For the text-containing cell, return its midpoint in (X, Y) coordinate format. 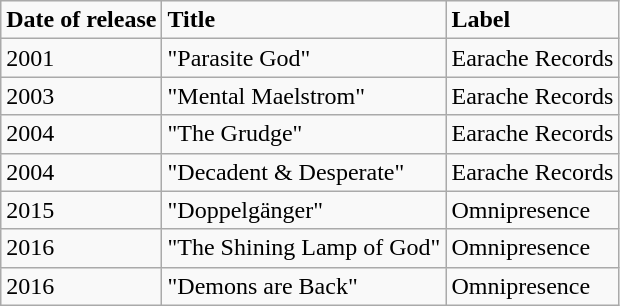
2003 (82, 96)
"Decadent & Desperate" (304, 172)
Label (532, 20)
"Demons are Back" (304, 286)
Title (304, 20)
"Parasite God" (304, 58)
"Mental Maelstrom" (304, 96)
"Doppelgänger" (304, 210)
"The Grudge" (304, 134)
Date of release (82, 20)
2015 (82, 210)
"The Shining Lamp of God" (304, 248)
2001 (82, 58)
